Locate the cell with the specified text and output its (x, y) center coordinate. 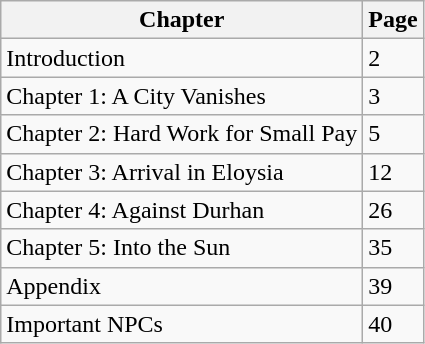
35 (393, 248)
Chapter 1: A City Vanishes (182, 96)
5 (393, 134)
Chapter 5: Into the Sun (182, 248)
Page (393, 20)
2 (393, 58)
Chapter 3: Arrival in Eloysia (182, 172)
3 (393, 96)
39 (393, 286)
Introduction (182, 58)
Important NPCs (182, 324)
Chapter (182, 20)
26 (393, 210)
Appendix (182, 286)
Chapter 2: Hard Work for Small Pay (182, 134)
12 (393, 172)
Chapter 4: Against Durhan (182, 210)
40 (393, 324)
